Capture the cell that displays the provided text and extract its (X, Y) central coordinate. 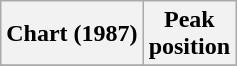
Chart (1987) (72, 34)
Peak position (189, 34)
